From the cell containing the given text, extract its center point as (x, y) coordinate. 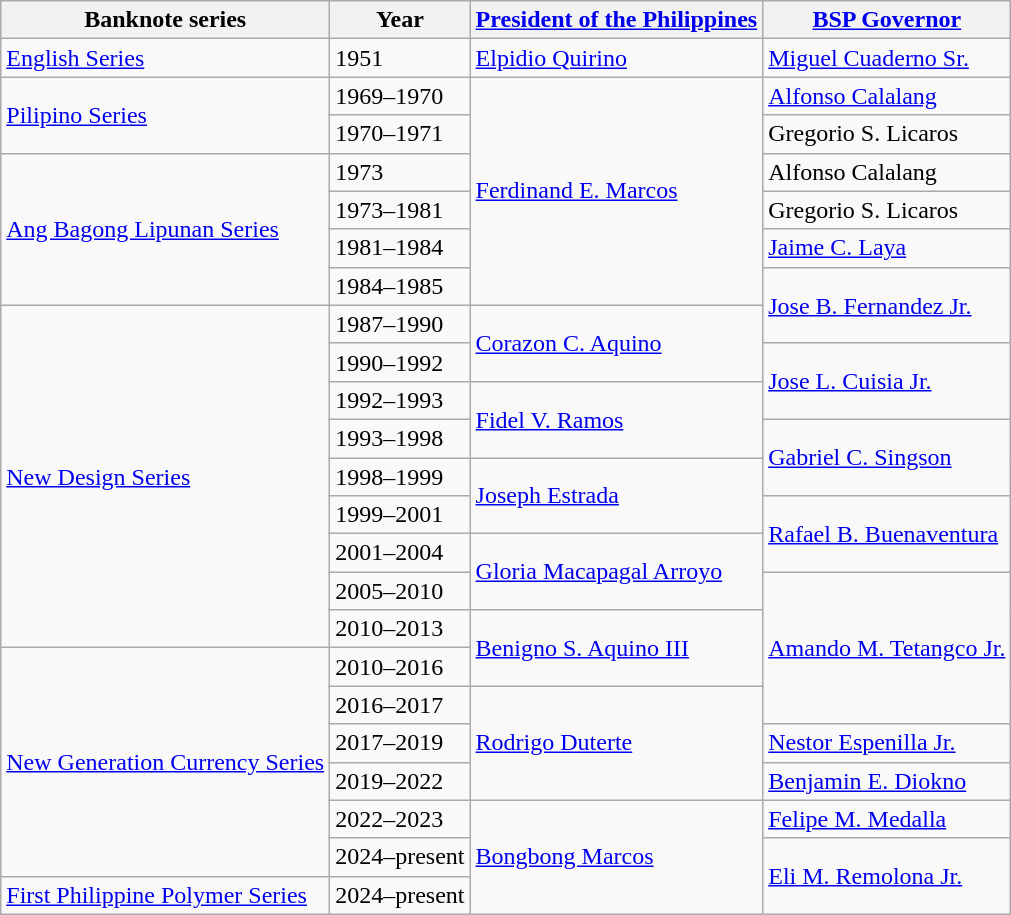
2001–2004 (400, 553)
New Design Series (166, 476)
2010–2013 (400, 629)
1993–1998 (400, 438)
1973 (400, 172)
1973–1981 (400, 210)
Amando M. Tetangco Jr. (887, 648)
Rafael B. Buenaventura (887, 534)
1970–1971 (400, 134)
2019–2022 (400, 781)
BSP Governor (887, 20)
Fidel V. Ramos (616, 419)
New Generation Currency Series (166, 762)
Joseph Estrada (616, 496)
Elpidio Quirino (616, 58)
Jaime C. Laya (887, 248)
Year (400, 20)
Ang Bagong Lipunan Series (166, 229)
2016–2017 (400, 705)
1987–1990 (400, 324)
2017–2019 (400, 743)
Banknote series (166, 20)
2010–2016 (400, 667)
Gloria Macapagal Arroyo (616, 572)
1990–1992 (400, 362)
Jose B. Fernandez Jr. (887, 305)
English Series (166, 58)
Jose L. Cuisia Jr. (887, 381)
2022–2023 (400, 819)
2005–2010 (400, 591)
1981–1984 (400, 248)
Nestor Espenilla Jr. (887, 743)
Gabriel C. Singson (887, 457)
Rodrigo Duterte (616, 743)
Benjamin E. Diokno (887, 781)
1999–2001 (400, 515)
1992–1993 (400, 400)
1984–1985 (400, 286)
1969–1970 (400, 96)
Pilipino Series (166, 115)
President of the Philippines (616, 20)
1998–1999 (400, 477)
First Philippine Polymer Series (166, 895)
Corazon C. Aquino (616, 343)
Ferdinand E. Marcos (616, 191)
Bongbong Marcos (616, 857)
Felipe M. Medalla (887, 819)
Eli M. Remolona Jr. (887, 876)
Miguel Cuaderno Sr. (887, 58)
Benigno S. Aquino III (616, 648)
1951 (400, 58)
